From the cell containing the given text, extract its center point as (x, y) coordinate. 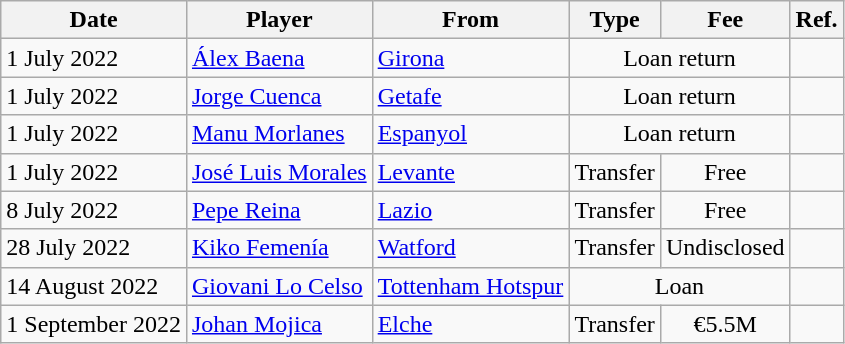
Ref. (816, 20)
Lazio (470, 210)
Undisclosed (725, 248)
28 July 2022 (94, 248)
Álex Baena (279, 58)
Tottenham Hotspur (470, 286)
1 September 2022 (94, 324)
14 August 2022 (94, 286)
From (470, 20)
Type (615, 20)
8 July 2022 (94, 210)
Kiko Femenía (279, 248)
Girona (470, 58)
Levante (470, 172)
Pepe Reina (279, 210)
José Luis Morales (279, 172)
Fee (725, 20)
Getafe (470, 96)
Jorge Cuenca (279, 96)
Date (94, 20)
Player (279, 20)
Espanyol (470, 134)
Elche (470, 324)
Giovani Lo Celso (279, 286)
Johan Mojica (279, 324)
Manu Morlanes (279, 134)
€5.5M (725, 324)
Watford (470, 248)
Loan (680, 286)
